For the text-containing cell, return its midpoint in [X, Y] coordinate format. 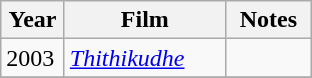
Thithikudhe [144, 58]
Notes [268, 20]
Film [144, 20]
Year [33, 20]
2003 [33, 58]
